Return (X, Y) of the center of cell containing provided text 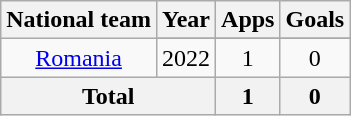
National team (79, 20)
Romania (79, 58)
Year (186, 20)
Goals (315, 20)
2022 (186, 58)
Apps (248, 20)
Total (108, 96)
